Search for the cell housing the specified text and yield its [X, Y] center coordinate. 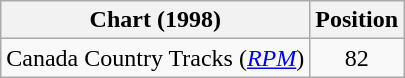
82 [357, 58]
Chart (1998) [156, 20]
Position [357, 20]
Canada Country Tracks (RPM) [156, 58]
